Capture the cell that displays the provided text and extract its (x, y) central coordinate. 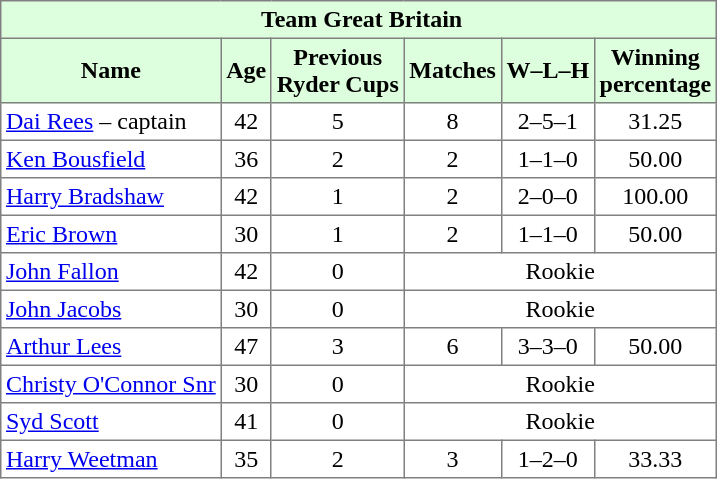
Age (246, 70)
47 (246, 347)
35 (246, 459)
2–5–1 (548, 122)
Winningpercentage (655, 70)
31.25 (655, 122)
Eric Brown (111, 234)
Matches (452, 70)
PreviousRyder Cups (338, 70)
8 (452, 122)
1–2–0 (548, 459)
6 (452, 347)
Syd Scott (111, 422)
W–L–H (548, 70)
John Jacobs (111, 309)
Arthur Lees (111, 347)
Ken Bousfield (111, 159)
Harry Bradshaw (111, 197)
Dai Rees – captain (111, 122)
41 (246, 422)
5 (338, 122)
Harry Weetman (111, 459)
Christy O'Connor Snr (111, 384)
100.00 (655, 197)
36 (246, 159)
33.33 (655, 459)
3–3–0 (548, 347)
2–0–0 (548, 197)
Team Great Britain (359, 20)
John Fallon (111, 272)
Name (111, 70)
